Extract the (X, Y) coordinate from the center of the cell holding the provided text.  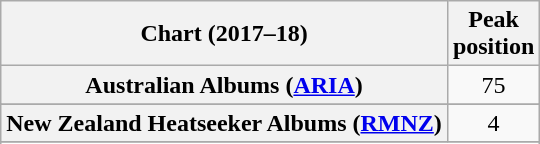
Australian Albums (ARIA) (224, 85)
4 (493, 123)
Chart (2017–18) (224, 34)
Peak position (493, 34)
75 (493, 85)
New Zealand Heatseeker Albums (RMNZ) (224, 123)
